Detect which cell encompasses the target text, then output its [x, y] center coordinate. 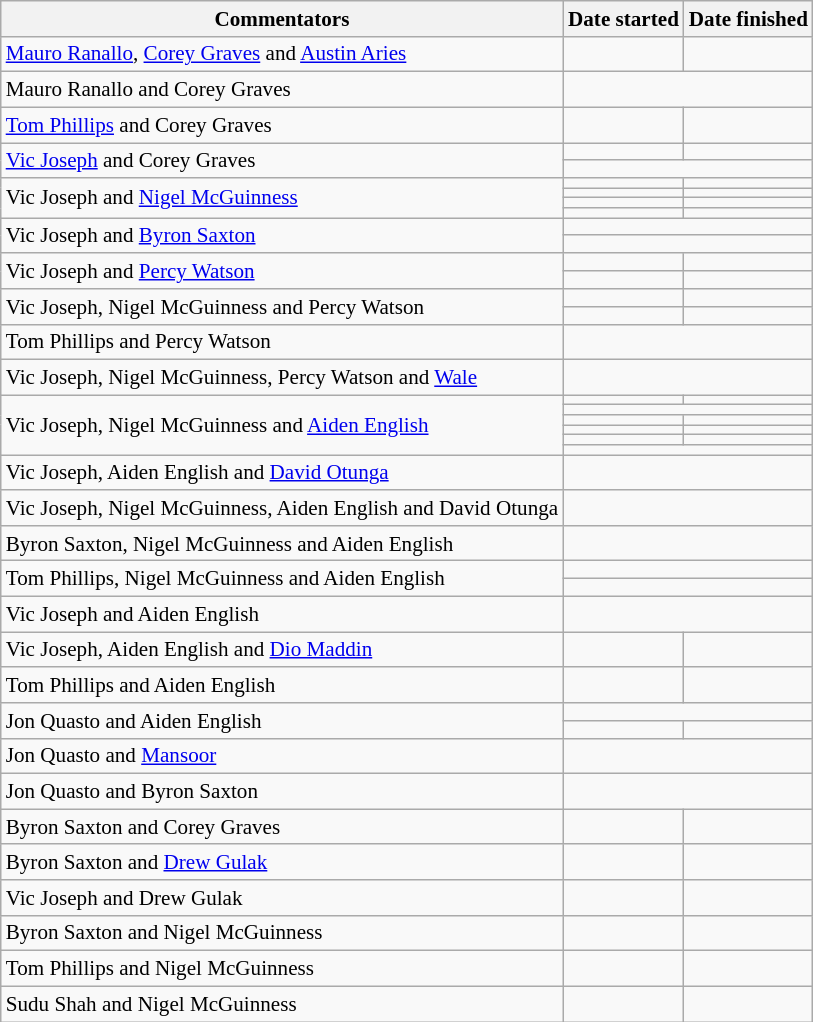
Tom Phillips, Nigel McGuinness and Aiden English [282, 578]
Mauro Ranallo, Corey Graves and Austin Aries [282, 54]
Byron Saxton and Corey Graves [282, 826]
Date finished [748, 18]
Vic Joseph, Nigel McGuinness, Percy Watson and Wale [282, 378]
Vic Joseph and Nigel McGuinness [282, 198]
Vic Joseph and Aiden English [282, 614]
Jon Quasto and Byron Saxton [282, 792]
Byron Saxton, Nigel McGuinness and Aiden English [282, 542]
Byron Saxton and Nigel McGuinness [282, 932]
Tom Phillips and Aiden English [282, 684]
Vic Joseph, Aiden English and Dio Maddin [282, 650]
Vic Joseph, Nigel McGuinness, Aiden English and David Otunga [282, 508]
Date started [624, 18]
Sudu Shah and Nigel McGuinness [282, 1004]
Jon Quasto and Mansoor [282, 756]
Tom Phillips and Corey Graves [282, 124]
Jon Quasto and Aiden English [282, 720]
Vic Joseph and Byron Saxton [282, 236]
Tom Phillips and Nigel McGuinness [282, 968]
Vic Joseph and Drew Gulak [282, 898]
Byron Saxton and Drew Gulak [282, 862]
Vic Joseph and Percy Watson [282, 270]
Tom Phillips and Percy Watson [282, 342]
Vic Joseph and Corey Graves [282, 160]
Vic Joseph, Nigel McGuinness and Aiden English [282, 425]
Commentators [282, 18]
Vic Joseph, Nigel McGuinness and Percy Watson [282, 306]
Mauro Ranallo and Corey Graves [282, 90]
Vic Joseph, Aiden English and David Otunga [282, 472]
